Find where the given text appears and provide that cell's center as [X, Y] coordinate. 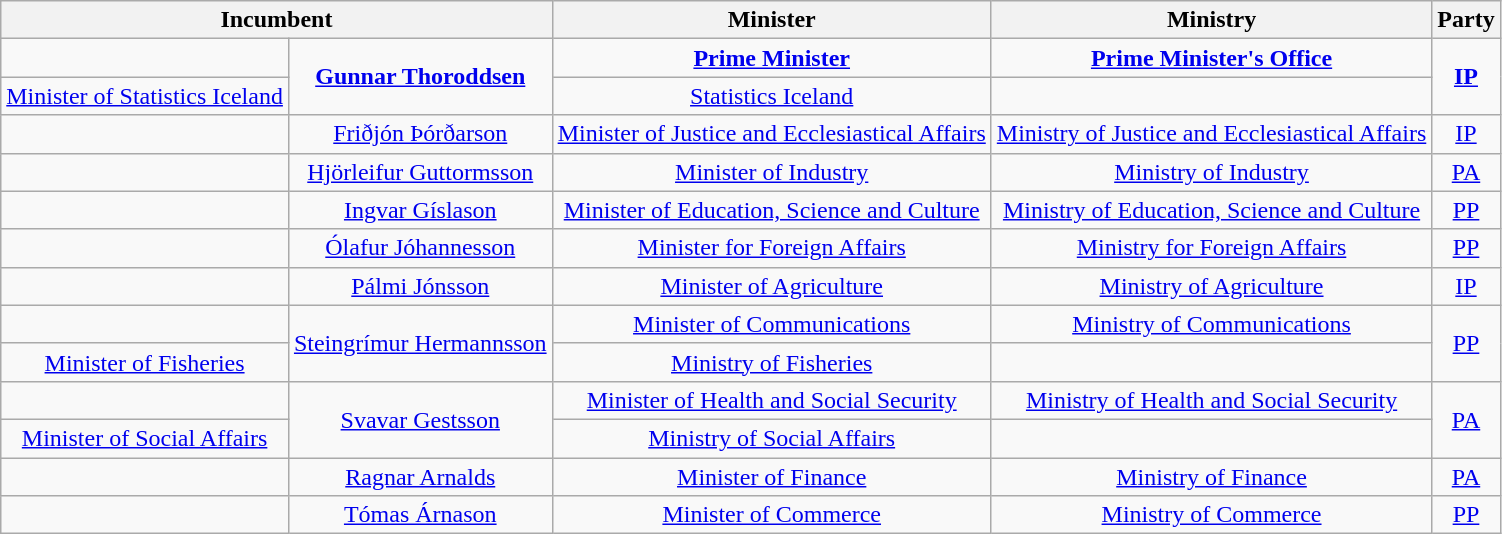
Pálmi Jónsson [420, 286]
Tómas Árnason [420, 515]
Ministry for Foreign Affairs [1212, 248]
Prime Minister's Office [1212, 58]
Minister [772, 20]
Minister of Commerce [772, 515]
Ragnar Arnalds [420, 477]
Svavar Gestsson [420, 419]
Steingrímur Hermannsson [420, 343]
Minister of Social Affairs [145, 438]
Minister of Education, Science and Culture [772, 210]
Ministry of Commerce [1212, 515]
Ministry of Finance [1212, 477]
Minister of Health and Social Security [772, 400]
Hjörleifur Guttormsson [420, 172]
Minister for Foreign Affairs [772, 248]
Ministry of Fisheries [772, 362]
Gunnar Thoroddsen [420, 77]
Minister of Agriculture [772, 286]
Incumbent [276, 20]
Ministry of Communications [1212, 324]
Friðjón Þórðarson [420, 134]
Party [1466, 20]
Ministry of Justice and Ecclesiastical Affairs [1212, 134]
Ministry of Health and Social Security [1212, 400]
Ingvar Gíslason [420, 210]
Ministry of Industry [1212, 172]
Minister of Statistics Iceland [145, 96]
Minister of Industry [772, 172]
Ministry [1212, 20]
Ministry of Social Affairs [772, 438]
Prime Minister [772, 58]
Minister of Justice and Ecclesiastical Affairs [772, 134]
Ólafur Jóhannesson [420, 248]
Minister of Fisheries [145, 362]
Minister of Finance [772, 477]
Ministry of Education, Science and Culture [1212, 210]
Ministry of Agriculture [1212, 286]
Minister of Communications [772, 324]
Statistics Iceland [772, 96]
